Search for the cell housing the specified text and yield its [X, Y] center coordinate. 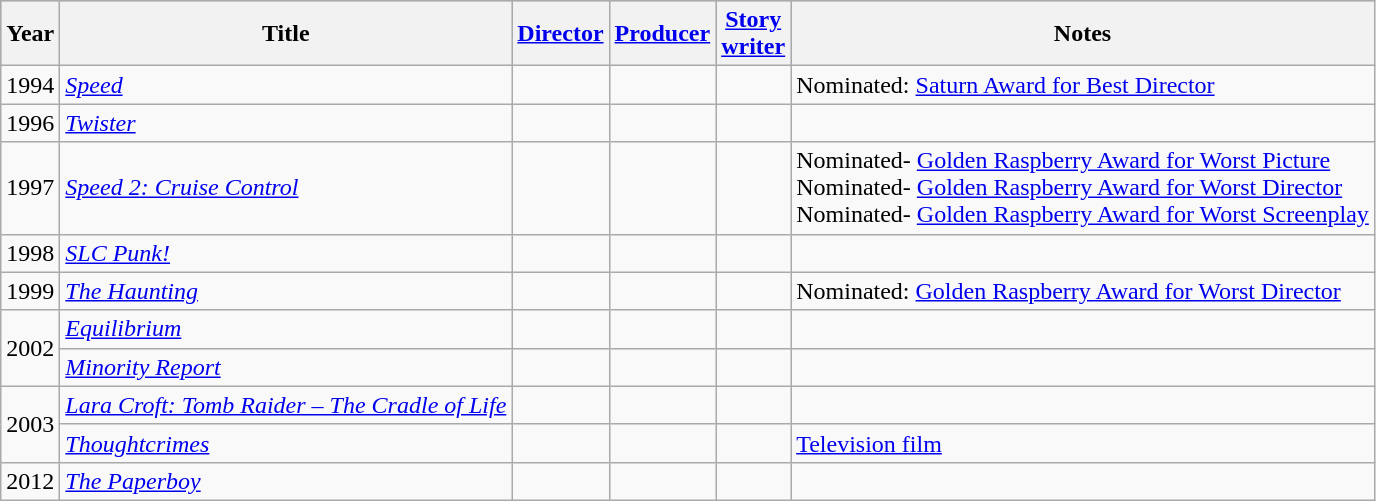
Nominated: Saturn Award for Best Director [1083, 85]
SLC Punk! [286, 253]
Twister [286, 123]
1997 [30, 188]
1994 [30, 85]
Minority Report [286, 367]
Producer [662, 34]
Speed 2: Cruise Control [286, 188]
2002 [30, 348]
Nominated: Golden Raspberry Award for Worst Director [1083, 291]
Year [30, 34]
The Paperboy [286, 481]
Title [286, 34]
2003 [30, 424]
Television film [1083, 443]
1996 [30, 123]
1998 [30, 253]
Equilibrium [286, 329]
The Haunting [286, 291]
Thoughtcrimes [286, 443]
Notes [1083, 34]
1999 [30, 291]
Speed [286, 85]
Storywriter [754, 34]
2012 [30, 481]
Director [560, 34]
Lara Croft: Tomb Raider – The Cradle of Life [286, 405]
